Determine the [x, y] coordinate at the center of the cell enclosing the given text.  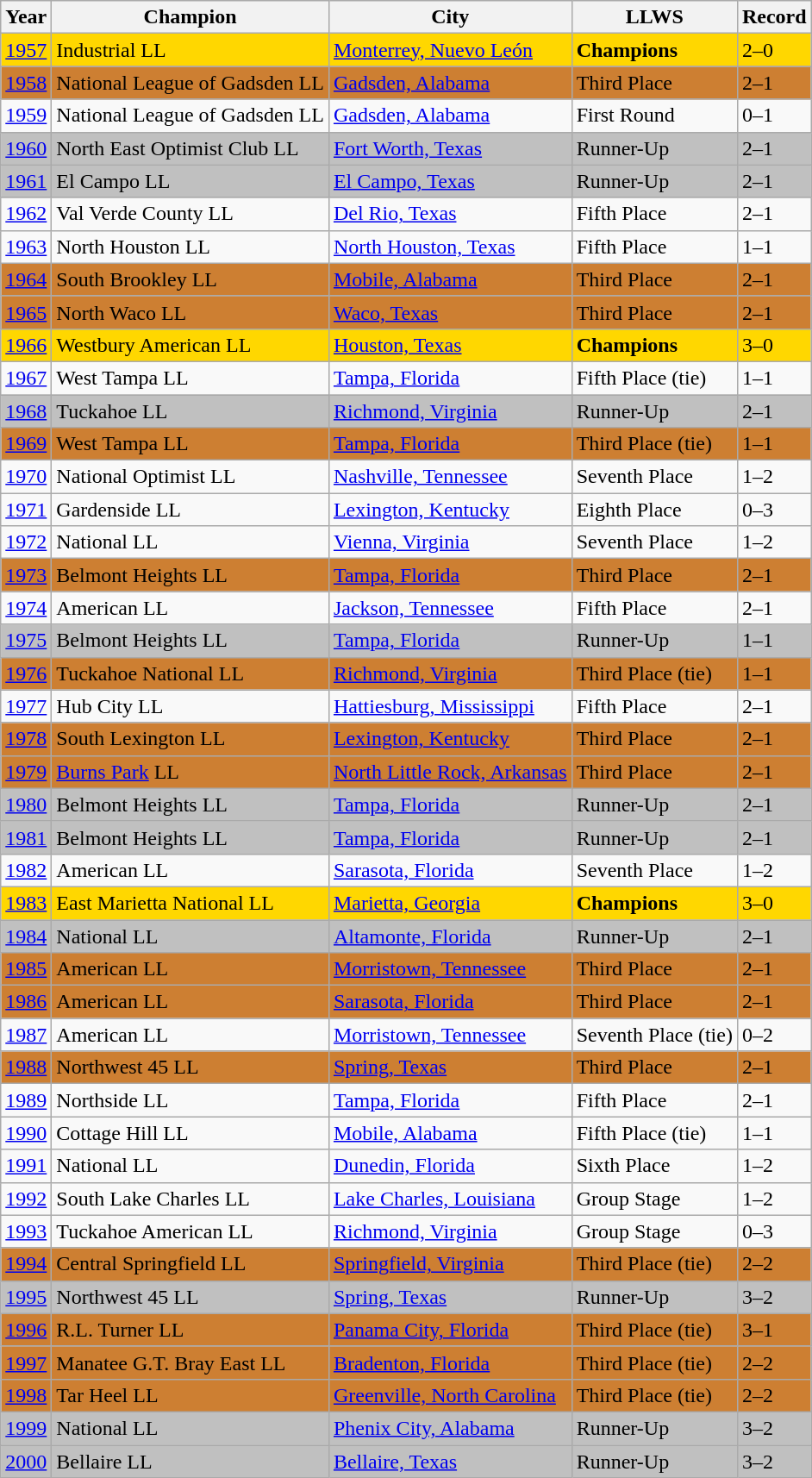
Champion [191, 17]
1967 [26, 378]
First Round [654, 116]
Eighth Place [654, 510]
1999 [26, 1428]
1985 [26, 969]
1987 [26, 1035]
Bellaire LL [191, 1462]
Seventh Place (tie) [654, 1035]
2–0 [774, 50]
1991 [26, 1166]
Vienna, Virginia [450, 542]
Monterrey, Nuevo León [450, 50]
Sixth Place [654, 1166]
0–2 [774, 1035]
Gardenside LL [191, 510]
1977 [26, 706]
1971 [26, 510]
1965 [26, 312]
1974 [26, 608]
East Marietta National LL [191, 903]
Dunedin, Florida [450, 1166]
1984 [26, 936]
1980 [26, 805]
South Brookley LL [191, 279]
North East Optimist Club LL [191, 148]
Tuckahoe National LL [191, 673]
1982 [26, 870]
1983 [26, 903]
1969 [26, 444]
El Campo LL [191, 181]
1998 [26, 1395]
Record [774, 17]
1957 [26, 50]
City [450, 17]
El Campo, Texas [450, 181]
Greenville, North Carolina [450, 1395]
1976 [26, 673]
2000 [26, 1462]
1975 [26, 641]
Val Verde County LL [191, 214]
Westbury American LL [191, 345]
1994 [26, 1264]
Nashville, Tennessee [450, 477]
Burns Park LL [191, 772]
National Optimist LL [191, 477]
1992 [26, 1199]
0–1 [774, 116]
Lake Charles, Louisiana [450, 1199]
1963 [26, 247]
Cottage Hill LL [191, 1133]
1979 [26, 772]
Bradenton, Florida [450, 1362]
Manatee G.T. Bray East LL [191, 1362]
1988 [26, 1068]
North Houston LL [191, 247]
Tuckahoe American LL [191, 1231]
1961 [26, 181]
1970 [26, 477]
1973 [26, 575]
R.L. Turner LL [191, 1330]
North Little Rock, Arkansas [450, 772]
Waco, Texas [450, 312]
1972 [26, 542]
1978 [26, 739]
1960 [26, 148]
North Waco LL [191, 312]
Tar Heel LL [191, 1395]
1989 [26, 1100]
Hub City LL [191, 706]
Year [26, 17]
1993 [26, 1231]
Springfield, Virginia [450, 1264]
Tuckahoe LL [191, 411]
1995 [26, 1297]
South Lexington LL [191, 739]
Phenix City, Alabama [450, 1428]
1968 [26, 411]
Fort Worth, Texas [450, 148]
3–1 [774, 1330]
1964 [26, 279]
South Lake Charles LL [191, 1199]
1997 [26, 1362]
Marietta, Georgia [450, 903]
1996 [26, 1330]
Industrial LL [191, 50]
Hattiesburg, Mississippi [450, 706]
Northside LL [191, 1100]
1959 [26, 116]
1986 [26, 1002]
1966 [26, 345]
1962 [26, 214]
LLWS [654, 17]
1990 [26, 1133]
Central Springfield LL [191, 1264]
Houston, Texas [450, 345]
Panama City, Florida [450, 1330]
1958 [26, 83]
1981 [26, 837]
Del Rio, Texas [450, 214]
Jackson, Tennessee [450, 608]
North Houston, Texas [450, 247]
Altamonte, Florida [450, 936]
Bellaire, Texas [450, 1462]
